Determine the [x, y] coordinate at the center of the cell enclosing the given text.  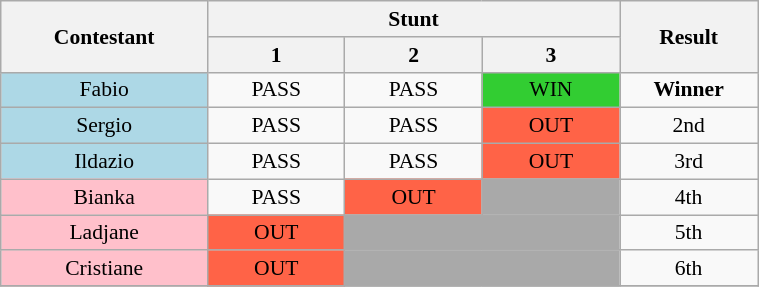
3rd [689, 162]
Ildazio [104, 162]
Bianka [104, 197]
4th [689, 197]
Result [689, 36]
Contestant [104, 36]
Winner [689, 90]
Sergio [104, 126]
Fabio [104, 90]
5th [689, 233]
1 [276, 55]
Stunt [414, 19]
6th [689, 269]
3 [550, 55]
2 [414, 55]
Cristiane [104, 269]
Ladjane [104, 233]
WIN [550, 90]
2nd [689, 126]
